Search for the cell housing the specified text and yield its (X, Y) center coordinate. 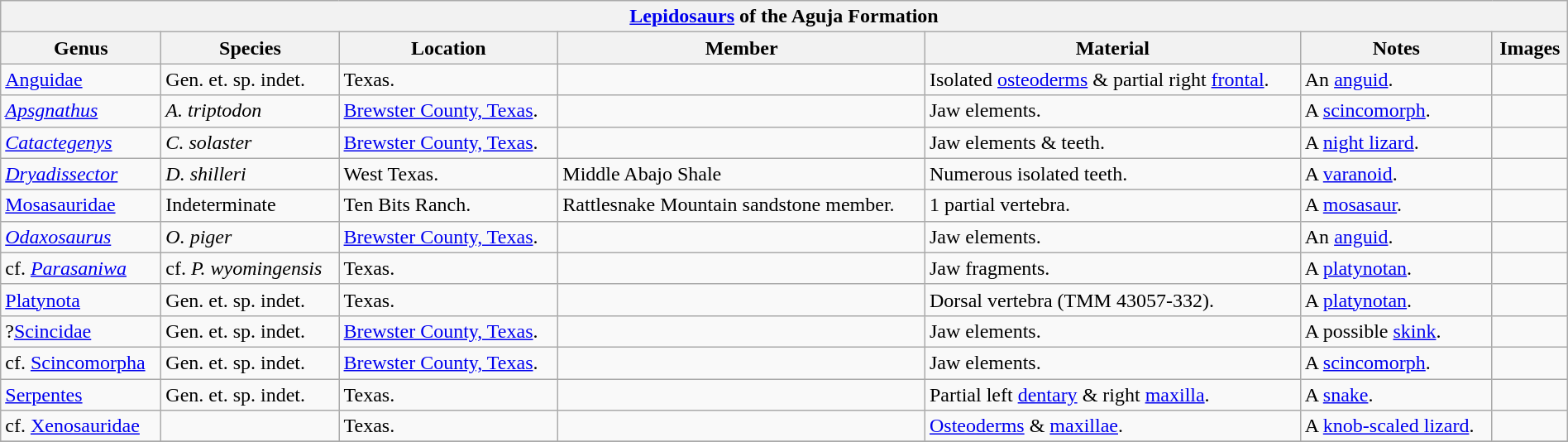
Numerous isolated teeth. (1112, 174)
C. solaster (250, 142)
Catactegenys (81, 142)
Apsgnathus (81, 111)
cf. P. wyomingensis (250, 268)
A varanoid. (1396, 174)
A mosasaur. (1396, 205)
Anguidae (81, 79)
cf. Parasaniwa (81, 268)
Location (448, 48)
A. triptodon (250, 111)
A possible skink. (1396, 331)
Ten Bits Ranch. (448, 205)
Lepidosaurs of the Aguja Formation (784, 17)
Jaw elements & teeth. (1112, 142)
A knob-scaled lizard. (1396, 426)
Odaxosaurus (81, 237)
Notes (1396, 48)
West Texas. (448, 174)
cf. Scincomorpha (81, 363)
Partial left dentary & right maxilla. (1112, 395)
Images (1530, 48)
Dryadissector (81, 174)
Middle Abajo Shale (742, 174)
?Scincidae (81, 331)
Rattlesnake Mountain sandstone member. (742, 205)
D. shilleri (250, 174)
cf. Xenosauridae (81, 426)
O. piger (250, 237)
Genus (81, 48)
Dorsal vertebra (TMM 43057-332). (1112, 300)
Mosasauridae (81, 205)
Member (742, 48)
A night lizard. (1396, 142)
Serpentes (81, 395)
Osteoderms & maxillae. (1112, 426)
1 partial vertebra. (1112, 205)
Jaw fragments. (1112, 268)
A snake. (1396, 395)
Species (250, 48)
Platynota (81, 300)
Indeterminate (250, 205)
Material (1112, 48)
Isolated osteoderms & partial right frontal. (1112, 79)
